Return the [X, Y] coordinate for the center point of the cell that contains the specified text.  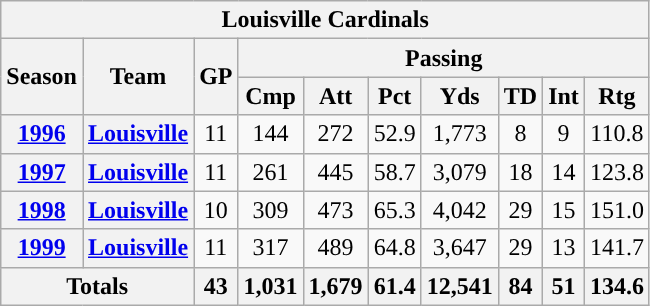
110.8 [616, 134]
64.8 [394, 248]
10 [216, 210]
15 [564, 210]
1999 [42, 248]
272 [336, 134]
123.8 [616, 172]
GP [216, 77]
43 [216, 286]
473 [336, 210]
445 [336, 172]
51 [564, 286]
1,031 [270, 286]
14 [564, 172]
1,679 [336, 286]
Att [336, 96]
144 [270, 134]
1997 [42, 172]
Totals [98, 286]
Passing [444, 58]
3,647 [460, 248]
Team [138, 77]
1,773 [460, 134]
65.3 [394, 210]
Pct [394, 96]
4,042 [460, 210]
13 [564, 248]
52.9 [394, 134]
317 [270, 248]
58.7 [394, 172]
18 [520, 172]
84 [520, 286]
9 [564, 134]
309 [270, 210]
1998 [42, 210]
261 [270, 172]
141.7 [616, 248]
Int [564, 96]
1996 [42, 134]
12,541 [460, 286]
Yds [460, 96]
134.6 [616, 286]
Louisville Cardinals [326, 20]
489 [336, 248]
TD [520, 96]
Season [42, 77]
151.0 [616, 210]
Rtg [616, 96]
8 [520, 134]
3,079 [460, 172]
61.4 [394, 286]
Cmp [270, 96]
